Return (x, y) of the center of cell containing provided text 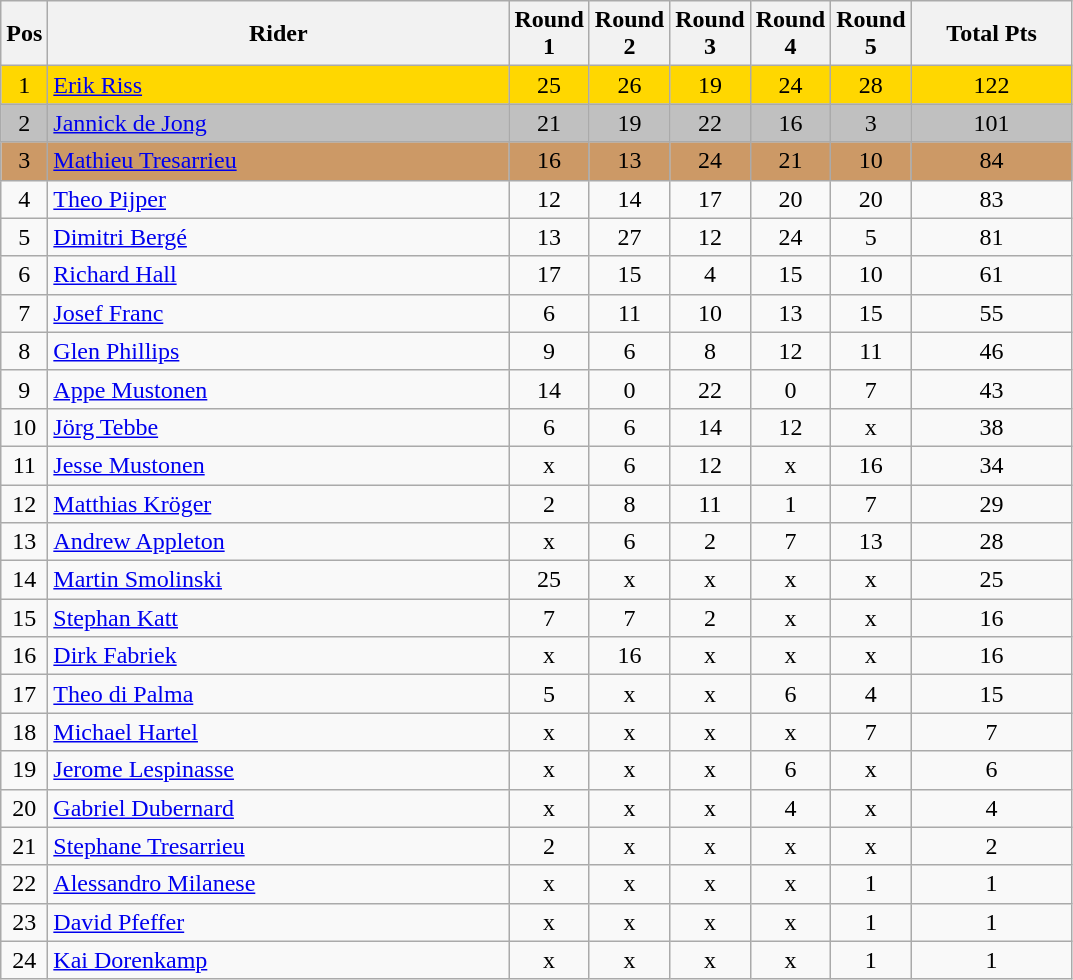
Rider (278, 34)
Jesse Mustonen (278, 465)
Stephan Katt (278, 618)
38 (992, 427)
46 (992, 351)
Martin Smolinski (278, 580)
101 (992, 123)
81 (992, 237)
David Pfeffer (278, 922)
61 (992, 275)
Glen Phillips (278, 351)
Dirk Fabriek (278, 656)
Theo Pijper (278, 199)
Michael Hartel (278, 732)
Richard Hall (278, 275)
23 (24, 922)
Dimitri Bergé (278, 237)
83 (992, 199)
Josef Franc (278, 313)
Andrew Appleton (278, 542)
Gabriel Dubernard (278, 808)
Pos (24, 34)
Matthias Kröger (278, 503)
18 (24, 732)
Round 4 (790, 34)
Jannick de Jong (278, 123)
Kai Dorenkamp (278, 960)
29 (992, 503)
Theo di Palma (278, 694)
Erik Riss (278, 85)
Round 5 (871, 34)
Alessandro Milanese (278, 884)
26 (629, 85)
Mathieu Tresarrieu (278, 161)
Jerome Lespinasse (278, 770)
Total Pts (992, 34)
27 (629, 237)
Jörg Tebbe (278, 427)
Round 3 (710, 34)
Round 2 (629, 34)
55 (992, 313)
Appe Mustonen (278, 389)
84 (992, 161)
Stephane Tresarrieu (278, 846)
122 (992, 85)
34 (992, 465)
43 (992, 389)
Round 1 (549, 34)
